Scan for the cell matching the given text and deliver its (X, Y) coordinate at center. 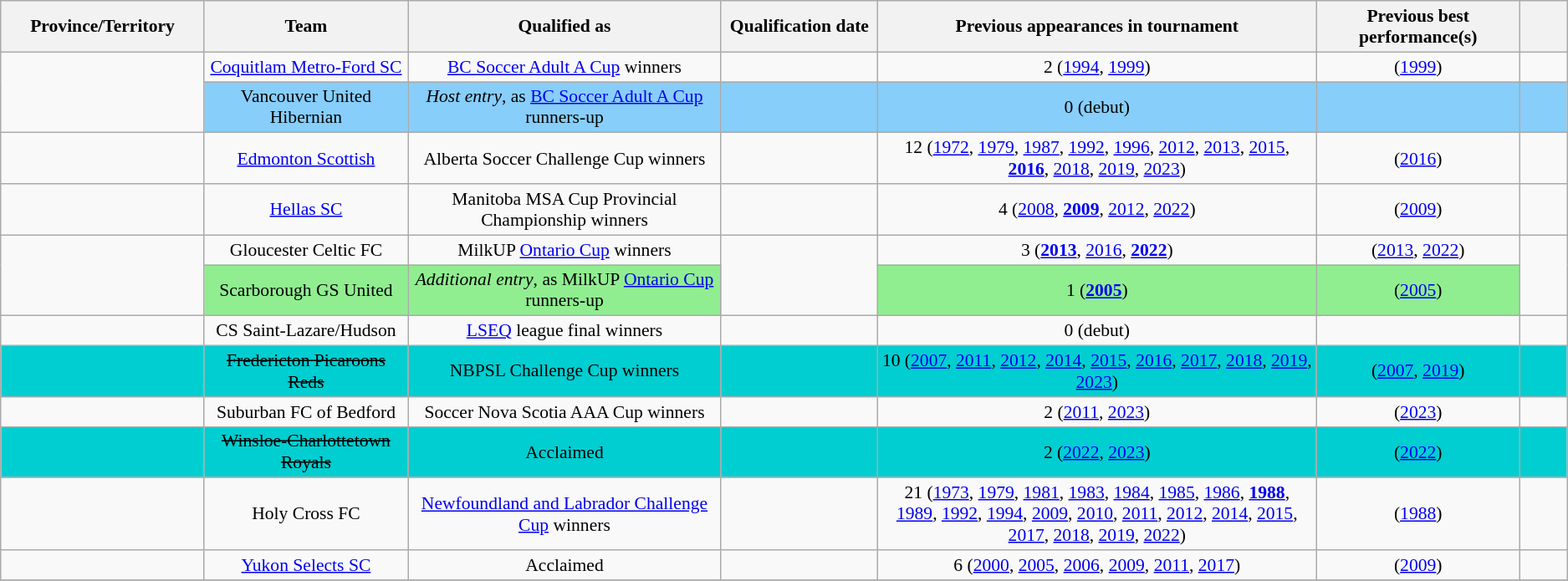
Suburban FC of Bedford (306, 412)
(2007, 2019) (1418, 371)
(2023) (1418, 412)
Fredericton Picaroons Reds (306, 371)
Scarborough GS United (306, 291)
Soccer Nova Scotia AAA Cup winners (565, 412)
Alberta Soccer Challenge Cup winners (565, 159)
10 (2007, 2011, 2012, 2014, 2015, 2016, 2017, 2018, 2019, 2023) (1097, 371)
Coquitlam Metro-Ford SC (306, 67)
2 (1994, 1999) (1097, 67)
Province/Territory (102, 27)
2 (2011, 2023) (1097, 412)
1 (2005) (1097, 291)
NBPSL Challenge Cup winners (565, 371)
(1999) (1418, 67)
Team (306, 27)
2 (2022, 2023) (1097, 451)
(2013, 2022) (1418, 250)
Yukon Selects SC (306, 565)
Holy Cross FC (306, 515)
(2022) (1418, 451)
Additional entry, as MilkUP Ontario Cup runners-up (565, 291)
(2016) (1418, 159)
12 (1972, 1979, 1987, 1992, 1996, 2012, 2013, 2015, 2016, 2018, 2019, 2023) (1097, 159)
4 (2008, 2009, 2012, 2022) (1097, 209)
Previous best performance(s) (1418, 27)
Winsloe-Charlottetown Royals (306, 451)
LSEQ league final winners (565, 331)
MilkUP Ontario Cup winners (565, 250)
Manitoba MSA Cup Provincial Championship winners (565, 209)
CS Saint-Lazare/Hudson (306, 331)
Gloucester Celtic FC (306, 250)
Newfoundland and Labrador Challenge Cup winners (565, 515)
(2005) (1418, 291)
6 (2000, 2005, 2006, 2009, 2011, 2017) (1097, 565)
Hellas SC (306, 209)
3 (2013, 2016, 2022) (1097, 250)
Qualification date (799, 27)
Previous appearances in tournament (1097, 27)
Edmonton Scottish (306, 159)
(1988) (1418, 515)
Host entry, as BC Soccer Adult A Cup runners-up (565, 107)
BC Soccer Adult A Cup winners (565, 67)
Vancouver United Hibernian (306, 107)
Qualified as (565, 27)
21 (1973, 1979, 1981, 1983, 1984, 1985, 1986, 1988, 1989, 1992, 1994, 2009, 2010, 2011, 2012, 2014, 2015, 2017, 2018, 2019, 2022) (1097, 515)
